Search for the cell housing the specified text and yield its [X, Y] center coordinate. 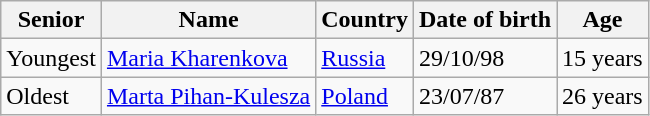
26 years [603, 96]
Russia [365, 58]
29/10/98 [484, 58]
Country [365, 20]
Marta Pihan-Kulesza [208, 96]
Oldest [52, 96]
23/07/87 [484, 96]
Poland [365, 96]
15 years [603, 58]
Name [208, 20]
Maria Kharenkova [208, 58]
Age [603, 20]
Senior [52, 20]
Date of birth [484, 20]
Youngest [52, 58]
